Search for the cell housing the specified text and yield its [X, Y] center coordinate. 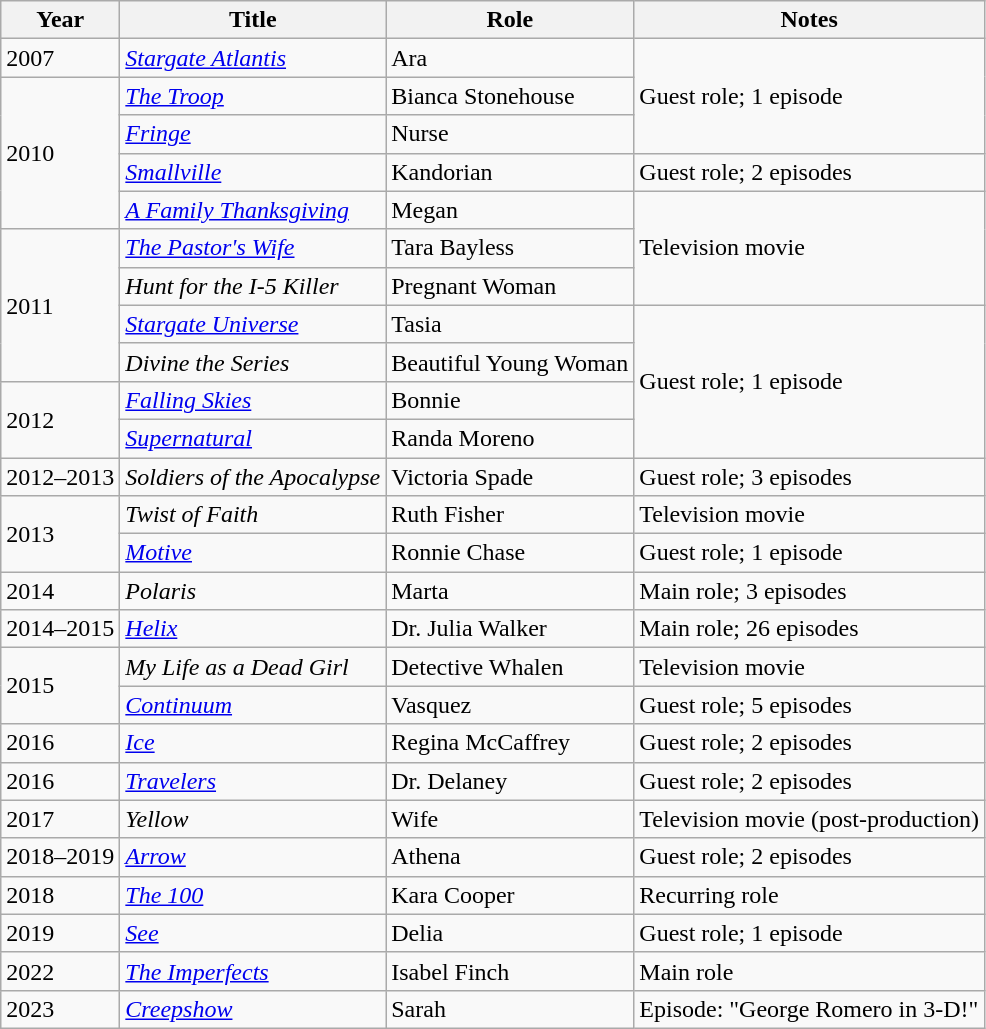
Yellow [253, 819]
Soldiers of the Apocalypse [253, 477]
2017 [60, 819]
Guest role; 5 episodes [810, 705]
Title [253, 20]
2013 [60, 534]
2018 [60, 895]
Hunt for the I-5 Killer [253, 286]
Ronnie Chase [510, 553]
Ice [253, 743]
Recurring role [810, 895]
Television movie (post-production) [810, 819]
My Life as a Dead Girl [253, 667]
Dr. Julia Walker [510, 629]
A Family Thanksgiving [253, 210]
2010 [60, 153]
Kandorian [510, 172]
Vasquez [510, 705]
Nurse [510, 134]
2018–2019 [60, 857]
Travelers [253, 781]
2007 [60, 58]
2015 [60, 686]
The Troop [253, 96]
Athena [510, 857]
2014–2015 [60, 629]
Stargate Universe [253, 324]
Regina McCaffrey [510, 743]
Divine the Series [253, 362]
2011 [60, 305]
Tasia [510, 324]
Continuum [253, 705]
The 100 [253, 895]
The Imperfects [253, 971]
Tara Bayless [510, 248]
Ara [510, 58]
Supernatural [253, 438]
Year [60, 20]
Notes [810, 20]
Kara Cooper [510, 895]
Bianca Stonehouse [510, 96]
Role [510, 20]
2019 [60, 933]
Bonnie [510, 400]
Twist of Faith [253, 515]
Wife [510, 819]
Smallville [253, 172]
Beautiful Young Woman [510, 362]
See [253, 933]
Detective Whalen [510, 667]
Ruth Fisher [510, 515]
Dr. Delaney [510, 781]
Pregnant Woman [510, 286]
Megan [510, 210]
Falling Skies [253, 400]
Delia [510, 933]
Main role; 3 episodes [810, 591]
Randa Moreno [510, 438]
2014 [60, 591]
2023 [60, 1009]
Episode: "George Romero in 3-D!" [810, 1009]
Isabel Finch [510, 971]
Creepshow [253, 1009]
Helix [253, 629]
Main role; 26 episodes [810, 629]
Victoria Spade [510, 477]
Motive [253, 553]
Stargate Atlantis [253, 58]
Guest role; 3 episodes [810, 477]
The Pastor's Wife [253, 248]
2022 [60, 971]
Main role [810, 971]
Sarah [510, 1009]
Arrow [253, 857]
2012 [60, 419]
Polaris [253, 591]
Fringe [253, 134]
2012–2013 [60, 477]
Marta [510, 591]
